For the text-containing cell, return its midpoint in [x, y] coordinate format. 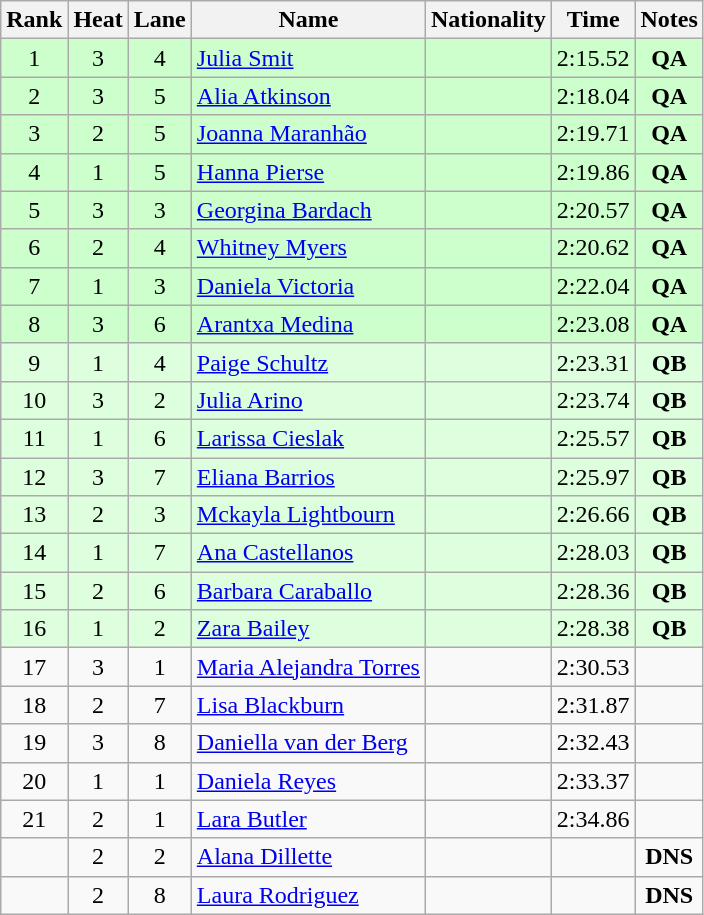
13 [34, 515]
Notes [669, 20]
Heat [98, 20]
15 [34, 591]
Mckayla Lightbourn [308, 515]
Daniella van der Berg [308, 743]
2:28.38 [593, 629]
17 [34, 667]
18 [34, 705]
2:34.86 [593, 819]
Time [593, 20]
Name [308, 20]
Julia Smit [308, 58]
2:23.31 [593, 362]
2:23.08 [593, 324]
2:32.43 [593, 743]
Barbara Caraballo [308, 591]
2:19.86 [593, 172]
Larissa Cieslak [308, 438]
Whitney Myers [308, 248]
Georgina Bardach [308, 210]
9 [34, 362]
2:28.03 [593, 553]
Alana Dillette [308, 857]
Nationality [488, 20]
Alia Atkinson [308, 96]
Ana Castellanos [308, 553]
Maria Alejandra Torres [308, 667]
2:33.37 [593, 781]
2:30.53 [593, 667]
Lane [160, 20]
Rank [34, 20]
Julia Arino [308, 400]
2:20.57 [593, 210]
2:25.57 [593, 438]
2:23.74 [593, 400]
2:31.87 [593, 705]
12 [34, 477]
2:19.71 [593, 134]
Joanna Maranhão [308, 134]
19 [34, 743]
Hanna Pierse [308, 172]
20 [34, 781]
Lara Butler [308, 819]
Eliana Barrios [308, 477]
14 [34, 553]
2:26.66 [593, 515]
Daniela Reyes [308, 781]
11 [34, 438]
10 [34, 400]
Lisa Blackburn [308, 705]
16 [34, 629]
2:22.04 [593, 286]
2:25.97 [593, 477]
Zara Bailey [308, 629]
Paige Schultz [308, 362]
2:20.62 [593, 248]
Daniela Victoria [308, 286]
2:15.52 [593, 58]
Arantxa Medina [308, 324]
2:18.04 [593, 96]
21 [34, 819]
2:28.36 [593, 591]
Laura Rodriguez [308, 895]
